Determine the (x, y) coordinate at the center of the cell enclosing the given text.  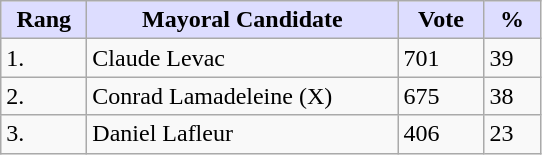
Mayoral Candidate (242, 20)
3. (44, 134)
406 (441, 134)
23 (512, 134)
39 (512, 58)
675 (441, 96)
701 (441, 58)
2. (44, 96)
38 (512, 96)
Daniel Lafleur (242, 134)
Claude Levac (242, 58)
Vote (441, 20)
Rang (44, 20)
Conrad Lamadeleine (X) (242, 96)
% (512, 20)
1. (44, 58)
